Scan for the cell matching the given text and deliver its [x, y] coordinate at center. 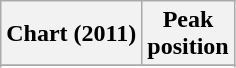
Peakposition [188, 34]
Chart (2011) [72, 34]
